Locate the cell with the specified text and output its [X, Y] center coordinate. 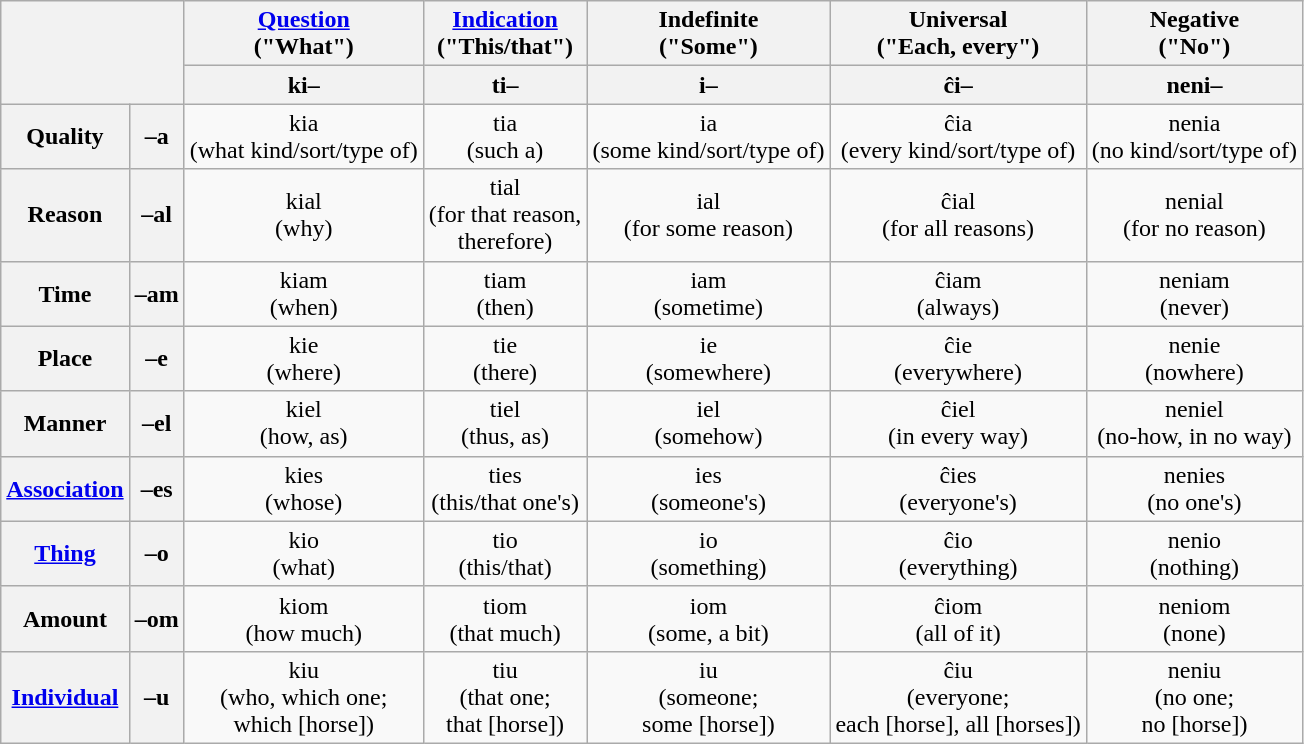
ies(someone's) [708, 488]
Reason [65, 215]
–o [156, 554]
tiom(that much) [505, 618]
ĉiom(all of it) [958, 618]
Amount [65, 618]
–al [156, 215]
Quality [65, 136]
ti– [505, 85]
ties(this/that one's) [505, 488]
kiu(who, which one; which [horse]) [304, 697]
io(something) [708, 554]
ial(for some reason) [708, 215]
kiel(how, as) [304, 424]
kial(why) [304, 215]
ĉiu(everyone; each [horse], all [horses]) [958, 697]
Association [65, 488]
tio(this/that) [505, 554]
i– [708, 85]
tiu(that one; that [horse]) [505, 697]
–e [156, 358]
neniom(none) [1194, 618]
iom(some, a bit) [708, 618]
tie(there) [505, 358]
nenies(no one's) [1194, 488]
nenio(nothing) [1194, 554]
ia(some kind/sort/type of) [708, 136]
ĉi– [958, 85]
–am [156, 294]
ĉies(everyone's) [958, 488]
ĉiel(in every way) [958, 424]
neni– [1194, 85]
ĉial(for all reasons) [958, 215]
ĉiam(always) [958, 294]
Universal("Each, every") [958, 34]
ĉie(everywhere) [958, 358]
tiam(then) [505, 294]
iel(somehow) [708, 424]
neniel(no-how, in no way) [1194, 424]
ie(somewhere) [708, 358]
–u [156, 697]
ĉia(every kind/sort/type of) [958, 136]
Individual [65, 697]
nenial(for no reason) [1194, 215]
tia(such a) [505, 136]
Question("What") [304, 34]
nenie(nowhere) [1194, 358]
iam(sometime) [708, 294]
Indication("This/that") [505, 34]
Negative("No") [1194, 34]
Thing [65, 554]
kiom(how much) [304, 618]
Time [65, 294]
tial(for that reason, therefore) [505, 215]
tiel(thus, as) [505, 424]
kie(where) [304, 358]
iu(someone; some [horse]) [708, 697]
Manner [65, 424]
Indefinite("Some") [708, 34]
–om [156, 618]
kio(what) [304, 554]
–a [156, 136]
–es [156, 488]
ĉio(everything) [958, 554]
kia(what kind/sort/type of) [304, 136]
Place [65, 358]
nenia(no kind/sort/type of) [1194, 136]
–el [156, 424]
neniam(never) [1194, 294]
kiam(when) [304, 294]
kies(whose) [304, 488]
neniu(no one; no [horse]) [1194, 697]
ki– [304, 85]
